Detect which cell encompasses the target text, then output its [X, Y] center coordinate. 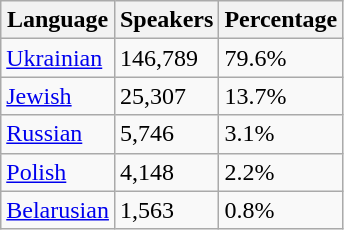
146,789 [166, 58]
25,307 [166, 96]
Belarusian [58, 210]
13.7% [281, 96]
79.6% [281, 58]
Percentage [281, 20]
1,563 [166, 210]
Jewish [58, 96]
Russian [58, 134]
Speakers [166, 20]
Language [58, 20]
4,148 [166, 172]
2.2% [281, 172]
Polish [58, 172]
3.1% [281, 134]
0.8% [281, 210]
Ukrainian [58, 58]
5,746 [166, 134]
